Provide the [X, Y] coordinate of the cell's center where the given text is located.  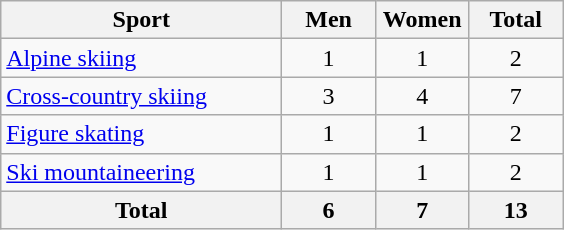
Alpine skiing [142, 58]
6 [329, 210]
3 [329, 96]
Women [422, 20]
13 [516, 210]
4 [422, 96]
Figure skating [142, 134]
Cross-country skiing [142, 96]
Sport [142, 20]
Men [329, 20]
Ski mountaineering [142, 172]
